Return the [x, y] coordinate for the center point of the cell that contains the specified text.  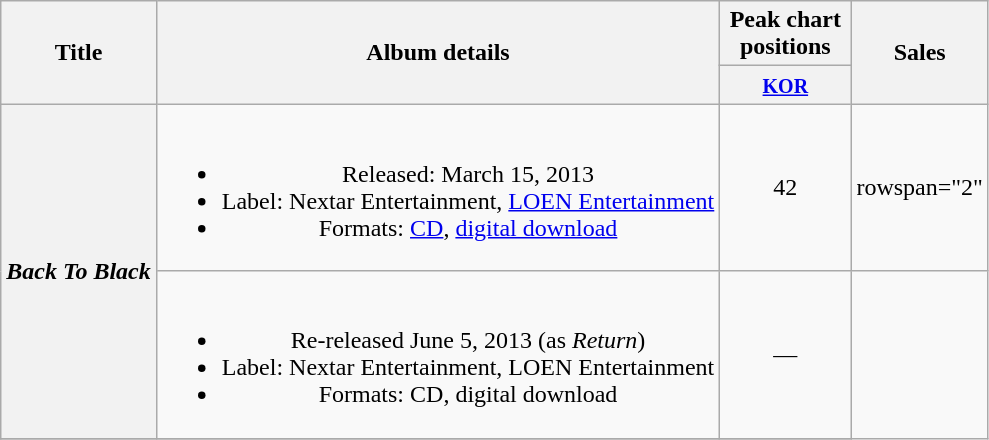
Title [79, 52]
Album details [438, 52]
KOR [786, 85]
— [786, 354]
Sales [920, 52]
42 [786, 188]
Back To Black [79, 271]
Re-released June 5, 2013 (as Return)Label: Nextar Entertainment, LOEN EntertainmentFormats: CD, digital download [438, 354]
Peak chart positions [786, 34]
Released: March 15, 2013Label: Nextar Entertainment, LOEN EntertainmentFormats: CD, digital download [438, 188]
rowspan="2" [920, 188]
